Search for the cell housing the specified text and yield its [x, y] center coordinate. 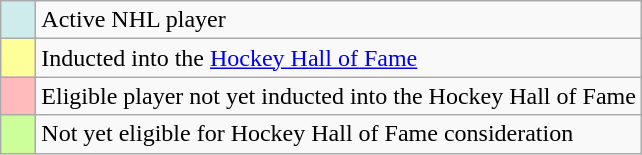
Inducted into the Hockey Hall of Fame [339, 58]
Active NHL player [339, 20]
Not yet eligible for Hockey Hall of Fame consideration [339, 134]
Eligible player not yet inducted into the Hockey Hall of Fame [339, 96]
